From the cell containing the given text, extract its center point as (X, Y) coordinate. 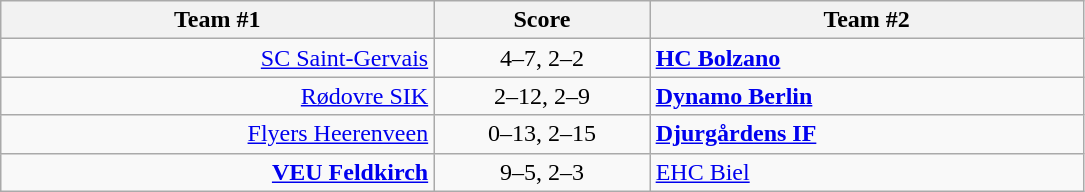
Team #2 (866, 20)
EHC Biel (866, 172)
9–5, 2–3 (542, 172)
Djurgårdens IF (866, 134)
Flyers Heerenveen (218, 134)
VEU Feldkirch (218, 172)
Dynamo Berlin (866, 96)
Team #1 (218, 20)
4–7, 2–2 (542, 58)
SC Saint-Gervais (218, 58)
2–12, 2–9 (542, 96)
Rødovre SIK (218, 96)
Score (542, 20)
0–13, 2–15 (542, 134)
HC Bolzano (866, 58)
